Provide the (X, Y) coordinate of the cell's center where the given text is located.  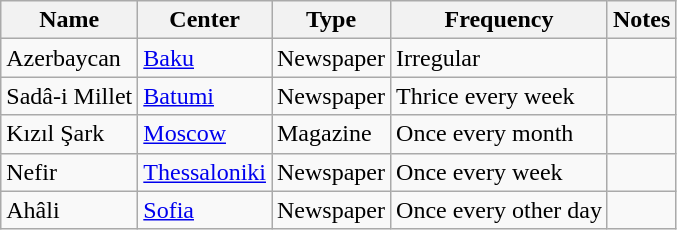
Moscow (205, 134)
Notes (641, 20)
Ahâli (70, 210)
Magazine (332, 134)
Once every week (500, 172)
Irregular (500, 58)
Name (70, 20)
Thessaloniki (205, 172)
Thrice every week (500, 96)
Once every month (500, 134)
Center (205, 20)
Nefir (70, 172)
Kızıl Şark (70, 134)
Azerbaycan (70, 58)
Sofia (205, 210)
Batumi (205, 96)
Once every other day (500, 210)
Type (332, 20)
Baku (205, 58)
Frequency (500, 20)
Sadâ-i Millet (70, 96)
